Find where the given text appears and provide that cell's center as (X, Y) coordinate. 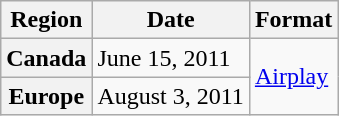
Region (46, 20)
June 15, 2011 (171, 58)
Airplay (293, 77)
Format (293, 20)
Canada (46, 58)
Date (171, 20)
Europe (46, 96)
August 3, 2011 (171, 96)
